Output the (x, y) coordinate of the center of the cell containing the given text.  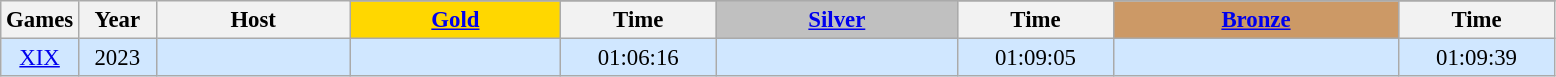
Year (117, 20)
XIX (40, 58)
Host (253, 20)
2023 (117, 58)
Bronze (1256, 20)
01:09:39 (1476, 58)
01:06:16 (638, 58)
Silver (837, 20)
Gold (455, 20)
Games (40, 20)
01:09:05 (1036, 58)
